Identify which cell holds the provided text, then report its [x, y] central coordinate. 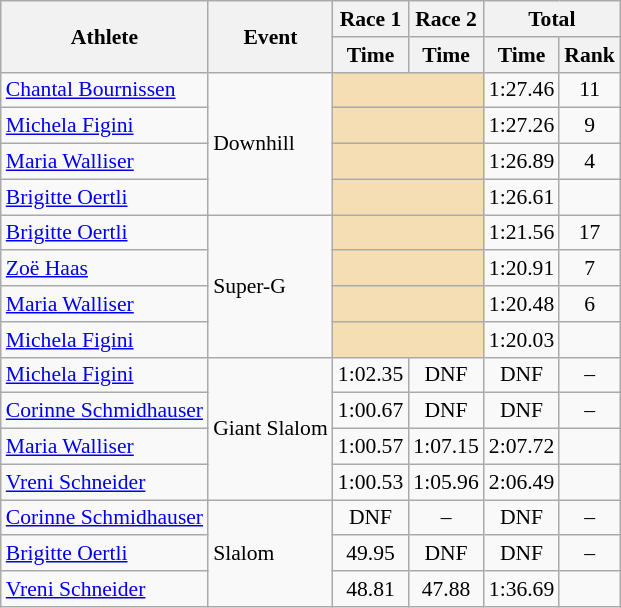
1:26.89 [522, 162]
48.81 [370, 589]
49.95 [370, 554]
2:07.72 [522, 447]
Zoë Haas [104, 269]
Downhill [270, 143]
1:00.67 [370, 411]
Event [270, 36]
1:02.35 [370, 375]
1:27.46 [522, 90]
47.88 [446, 589]
1:27.26 [522, 126]
6 [590, 304]
1:07.15 [446, 447]
1:26.61 [522, 197]
Total [552, 19]
1:00.57 [370, 447]
Rank [590, 55]
1:00.53 [370, 482]
4 [590, 162]
1:20.48 [522, 304]
Chantal Bournissen [104, 90]
Slalom [270, 554]
1:20.03 [522, 340]
Race 2 [446, 19]
1:36.69 [522, 589]
Super-G [270, 286]
7 [590, 269]
2:06.49 [522, 482]
1:05.96 [446, 482]
1:20.91 [522, 269]
17 [590, 233]
Race 1 [370, 19]
11 [590, 90]
Giant Slalom [270, 428]
1:21.56 [522, 233]
Athlete [104, 36]
9 [590, 126]
